Search for the cell housing the specified text and yield its (X, Y) center coordinate. 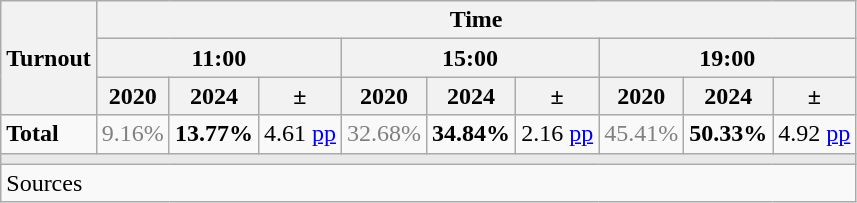
Sources (428, 183)
Time (476, 20)
4.92 pp (814, 134)
32.68% (384, 134)
13.77% (214, 134)
9.16% (132, 134)
4.61 pp (300, 134)
11:00 (218, 58)
2.16 pp (558, 134)
Total (49, 134)
45.41% (642, 134)
34.84% (472, 134)
Turnout (49, 58)
15:00 (470, 58)
19:00 (728, 58)
50.33% (728, 134)
